Find where the given text appears and provide that cell's center as [x, y] coordinate. 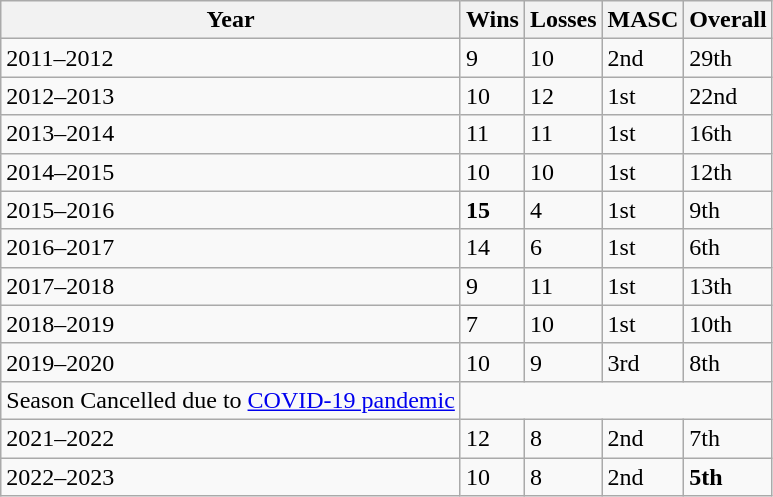
7th [728, 438]
10th [728, 324]
MASC [643, 20]
Year [231, 20]
2017–2018 [231, 286]
6 [563, 248]
15 [492, 210]
4 [563, 210]
2022–2023 [231, 477]
7 [492, 324]
Season Cancelled due to COVID-19 pandemic [231, 400]
16th [728, 134]
2014–2015 [231, 172]
9th [728, 210]
2021–2022 [231, 438]
14 [492, 248]
Wins [492, 20]
2013–2014 [231, 134]
29th [728, 58]
8th [728, 362]
2011–2012 [231, 58]
3rd [643, 362]
5th [728, 477]
2016–2017 [231, 248]
2015–2016 [231, 210]
13th [728, 286]
Overall [728, 20]
Losses [563, 20]
22nd [728, 96]
12th [728, 172]
2012–2013 [231, 96]
2019–2020 [231, 362]
2018–2019 [231, 324]
6th [728, 248]
